Provide the (X, Y) coordinate of the cell's center where the given text is located.  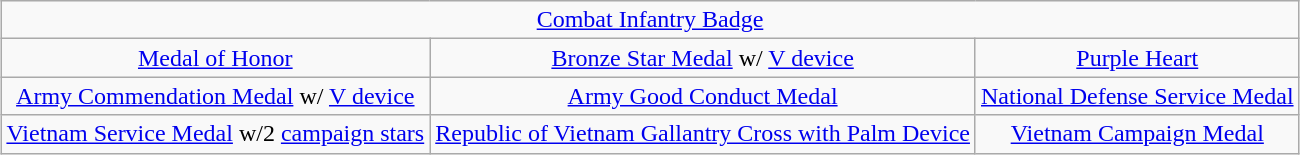
Vietnam Service Medal w/2 campaign stars (216, 134)
Purple Heart (1137, 58)
Combat Infantry Badge (650, 20)
Vietnam Campaign Medal (1137, 134)
Army Good Conduct Medal (703, 96)
Bronze Star Medal w/ V device (703, 58)
Republic of Vietnam Gallantry Cross with Palm Device (703, 134)
Medal of Honor (216, 58)
National Defense Service Medal (1137, 96)
Army Commendation Medal w/ V device (216, 96)
